Return the (X, Y) coordinate for the center point of the cell that contains the specified text.  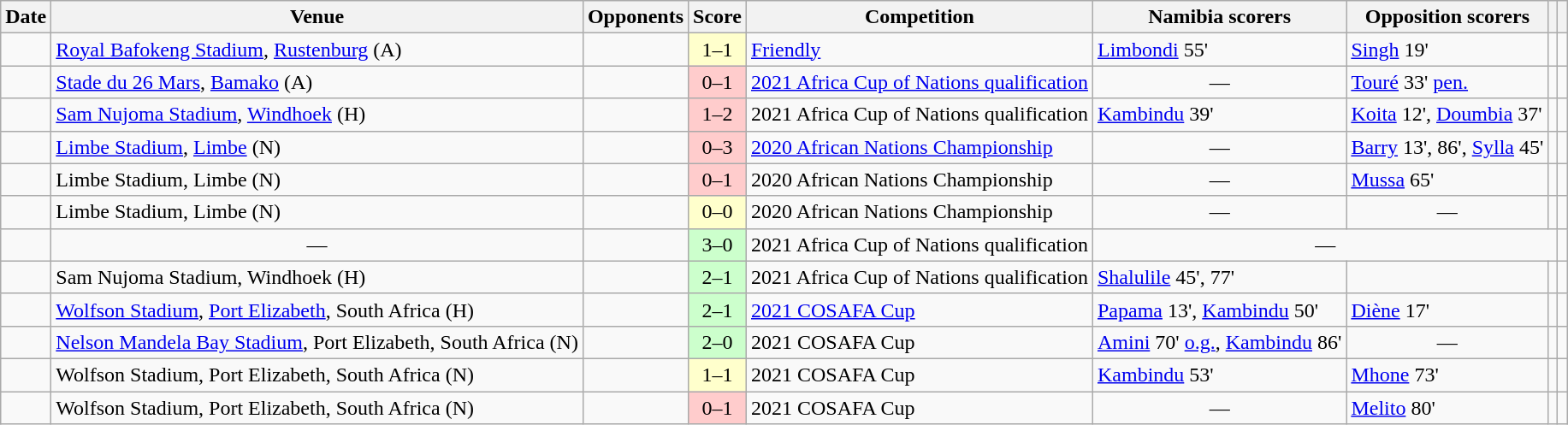
Mhone 73' (1447, 375)
Score (718, 17)
3–0 (718, 245)
1–2 (718, 115)
Shalulile 45', 77' (1219, 277)
Friendly (919, 50)
0–0 (718, 212)
2–0 (718, 342)
Nelson Mandela Bay Stadium, Port Elizabeth, South Africa (N) (317, 342)
Wolfson Stadium, Port Elizabeth, South Africa (H) (317, 310)
Opposition scorers (1447, 17)
Opponents (635, 17)
Namibia scorers (1219, 17)
Touré 33' pen. (1447, 82)
Amini 70' o.g., Kambindu 86' (1219, 342)
Mussa 65' (1447, 180)
Melito 80' (1447, 408)
Singh 19' (1447, 50)
Stade du 26 Mars, Bamako (A) (317, 82)
Diène 17' (1447, 310)
Kambindu 53' (1219, 375)
Kambindu 39' (1219, 115)
Koita 12', Doumbia 37' (1447, 115)
Limbondi 55' (1219, 50)
Date (26, 17)
Royal Bafokeng Stadium, Rustenburg (A) (317, 50)
0–3 (718, 147)
Competition (919, 17)
Venue (317, 17)
Barry 13', 86', Sylla 45' (1447, 147)
Papama 13', Kambindu 50' (1219, 310)
